Output the (x, y) coordinate of the center of the cell containing the given text.  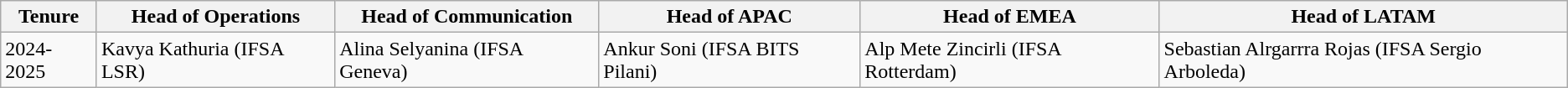
Kavya Kathuria (IFSA LSR) (215, 60)
Head of Communication (467, 17)
Ankur Soni (IFSA BITS Pilani) (730, 60)
Alp Mete Zincirli (IFSA Rotterdam) (1010, 60)
Sebastian Alrgarrra Rojas (IFSA Sergio Arboleda) (1364, 60)
Head of Operations (215, 17)
Tenure (49, 17)
Alina Selyanina (IFSA Geneva) (467, 60)
Head of LATAM (1364, 17)
Head of APAC (730, 17)
Head of EMEA (1010, 17)
2024-2025 (49, 60)
